For the text-containing cell, return its midpoint in [x, y] coordinate format. 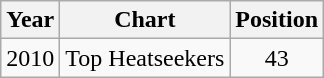
Position [277, 20]
2010 [30, 58]
43 [277, 58]
Chart [145, 20]
Year [30, 20]
Top Heatseekers [145, 58]
